For the text-containing cell, return its midpoint in [x, y] coordinate format. 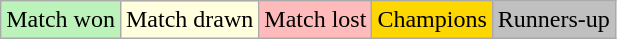
Match drawn [189, 20]
Runners-up [554, 20]
Match won [61, 20]
Champions [432, 20]
Match lost [316, 20]
